Extract the [x, y] coordinate from the center of the cell holding the provided text.  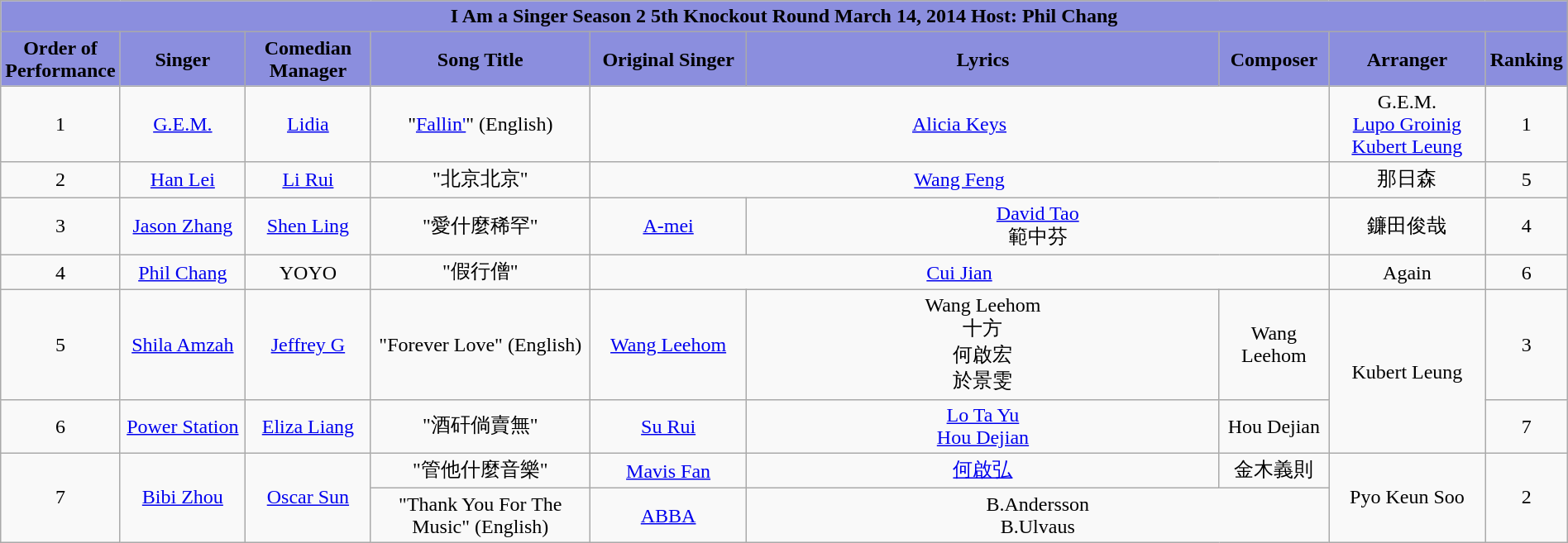
Again [1408, 273]
Wang Feng [959, 180]
那日森 [1408, 180]
Pyo Keun Soo [1408, 498]
Lyrics [982, 60]
Phil Chang [183, 273]
Oscar Sun [308, 498]
G.E.M. [183, 124]
"假行僧" [480, 273]
"管他什麼音樂" [480, 471]
"酒矸倘賣無" [480, 426]
Arranger [1408, 60]
Comedian Manager [308, 60]
Lo Ta YuHou Dejian [982, 426]
Lidia [308, 124]
鐮田俊哉 [1408, 226]
金木義則 [1274, 471]
何啟弘 [982, 471]
Original Singer [668, 60]
Hou Dejian [1274, 426]
Jason Zhang [183, 226]
Bibi Zhou [183, 498]
Singer [183, 60]
"Fallin'" (English) [480, 124]
Cui Jian [959, 273]
Mavis Fan [668, 471]
Wang Leehom十方何啟宏於景雯 [982, 345]
Composer [1274, 60]
Shila Amzah [183, 345]
"北京北京" [480, 180]
Su Rui [668, 426]
G.E.M.Lupo GroinigKubert Leung [1408, 124]
Kubert Leung [1408, 372]
"愛什麼稀罕" [480, 226]
Song Title [480, 60]
"Thank You For The Music" (English) [480, 516]
Shen Ling [308, 226]
Order of Performance [60, 60]
Ranking [1527, 60]
I Am a Singer Season 2 5th Knockout Round March 14, 2014 Host: Phil Chang [784, 17]
Eliza Liang [308, 426]
Han Lei [183, 180]
YOYO [308, 273]
Power Station [183, 426]
David Tao範中芬 [1038, 226]
Alicia Keys [959, 124]
B.AnderssonB.Ulvaus [1038, 516]
"Forever Love" (English) [480, 345]
Jeffrey G [308, 345]
A-mei [668, 226]
ABBA [668, 516]
Li Rui [308, 180]
